Detect which cell encompasses the target text, then output its (x, y) center coordinate. 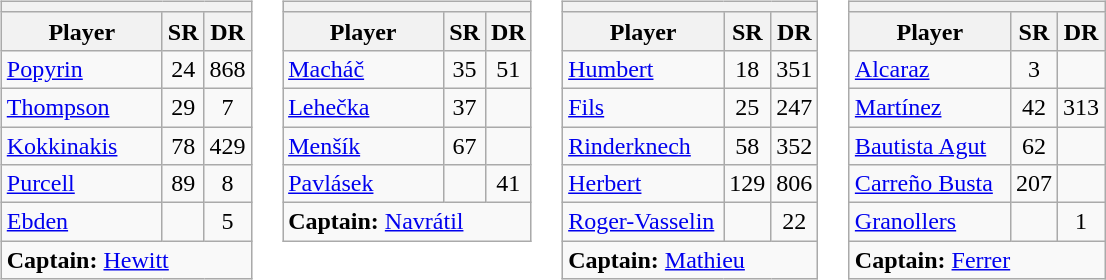
37 (465, 107)
42 (1034, 107)
Ebden (82, 222)
Macháč (364, 69)
41 (508, 184)
Pavlásek (364, 184)
78 (183, 145)
62 (1034, 145)
247 (794, 107)
25 (748, 107)
Lehečka (364, 107)
207 (1034, 184)
35 (465, 69)
313 (1080, 107)
24 (183, 69)
Purcell (82, 184)
29 (183, 107)
129 (748, 184)
8 (228, 184)
5 (228, 222)
352 (794, 145)
Humbert (644, 69)
67 (465, 145)
Captain: Hewitt (126, 260)
Thompson (82, 107)
Carreño Busta (930, 184)
58 (748, 145)
7 (228, 107)
18 (748, 69)
Herbert (644, 184)
Fils (644, 107)
429 (228, 145)
Alcaraz (930, 69)
51 (508, 69)
Popyrin (82, 69)
3 (1034, 69)
Martínez (930, 107)
868 (228, 69)
Rinderknech (644, 145)
Bautista Agut (930, 145)
22 (794, 222)
89 (183, 184)
806 (794, 184)
Captain: Navrátil (408, 222)
351 (794, 69)
1 (1080, 222)
Granollers (930, 222)
Captain: Ferrer (976, 260)
Roger-Vasselin (644, 222)
Kokkinakis (82, 145)
Captain: Mathieu (690, 260)
Menšík (364, 145)
